Locate the cell with the specified text and output its [X, Y] center coordinate. 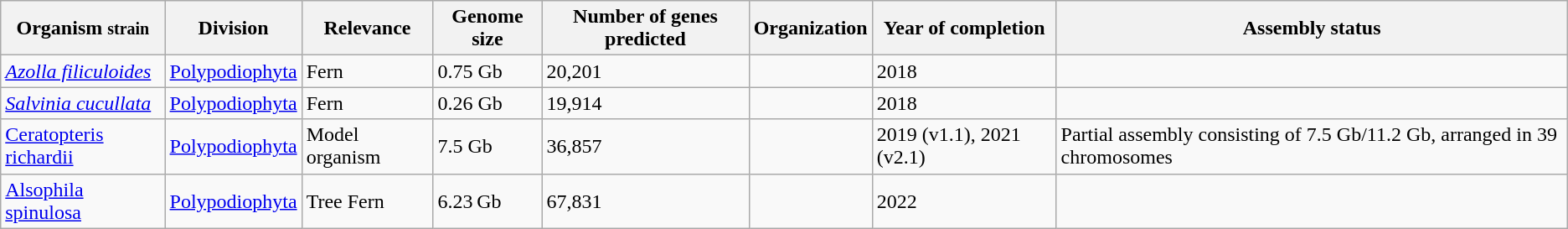
Assembly status [1312, 29]
Tree Fern [367, 201]
Ceratopteris richardii [83, 146]
19,914 [645, 103]
Division [233, 29]
Year of completion [964, 29]
6.23 Gb [487, 201]
Organization [811, 29]
Organism strain [83, 29]
67,831 [645, 201]
Partial assembly consisting of 7.5 Gb/11.2 Gb, arranged in 39 chromosomes [1312, 146]
Alsophila spinulosa [83, 201]
Genome size [487, 29]
Relevance [367, 29]
0.26 Gb [487, 103]
0.75 Gb [487, 71]
Salvinia cucullata [83, 103]
Model organism [367, 146]
Azolla filiculoides [83, 71]
36,857 [645, 146]
2022 [964, 201]
Number of genes predicted [645, 29]
20,201 [645, 71]
2019 (v1.1), 2021 (v2.1) [964, 146]
7.5 Gb [487, 146]
